Detect which cell encompasses the target text, then output its [X, Y] center coordinate. 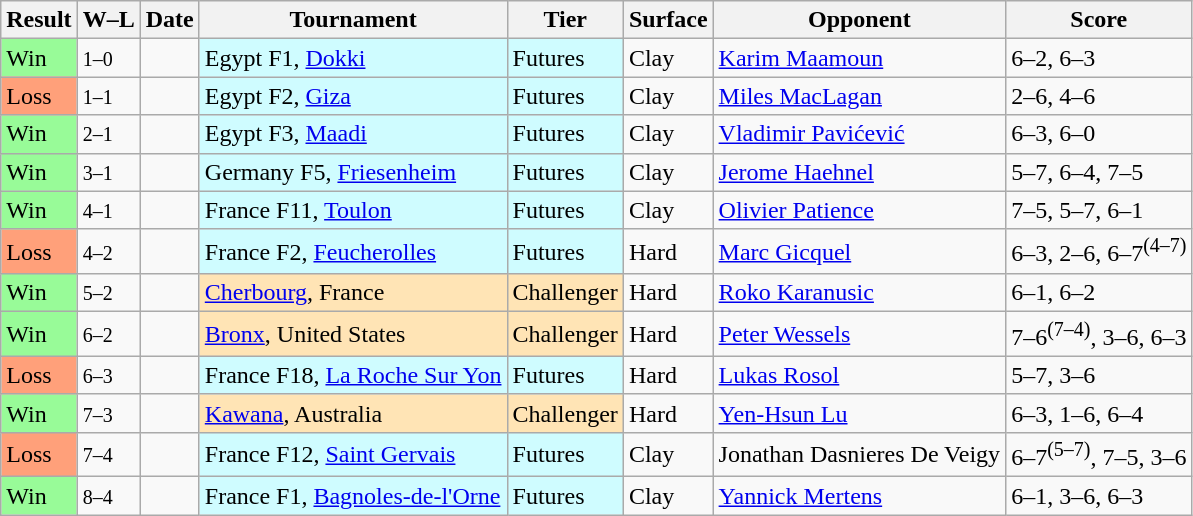
Egypt F2, Giza [353, 96]
6–1, 3–6, 6–3 [1099, 496]
France F1, Bagnoles-de-l'Orne [353, 496]
2–1 [108, 134]
Miles MacLagan [860, 96]
6–2 [108, 334]
Olivier Patience [860, 210]
5–7, 3–6 [1099, 375]
6–3, 2–6, 6–7(4–7) [1099, 252]
Egypt F3, Maadi [353, 134]
Roko Karanusic [860, 293]
Yen-Hsun Lu [860, 413]
7–4 [108, 454]
Cherbourg, France [353, 293]
6–3, 6–0 [1099, 134]
France F12, Saint Gervais [353, 454]
Tournament [353, 20]
Karim Maamoun [860, 58]
Opponent [860, 20]
Result [39, 20]
7–5, 5–7, 6–1 [1099, 210]
4–2 [108, 252]
Surface [668, 20]
W–L [108, 20]
Germany F5, Friesenheim [353, 172]
7–6(7–4), 3–6, 6–3 [1099, 334]
1–1 [108, 96]
Egypt F1, Dokki [353, 58]
1–0 [108, 58]
Kawana, Australia [353, 413]
6–2, 6–3 [1099, 58]
Jonathan Dasnieres De Veigy [860, 454]
Yannick Mertens [860, 496]
8–4 [108, 496]
Bronx, United States [353, 334]
Date [170, 20]
Marc Gicquel [860, 252]
2–6, 4–6 [1099, 96]
5–7, 6–4, 7–5 [1099, 172]
Lukas Rosol [860, 375]
Jerome Haehnel [860, 172]
3–1 [108, 172]
Score [1099, 20]
5–2 [108, 293]
4–1 [108, 210]
France F2, Feucherolles [353, 252]
6–7(5–7), 7–5, 3–6 [1099, 454]
Peter Wessels [860, 334]
6–3 [108, 375]
6–3, 1–6, 6–4 [1099, 413]
6–1, 6–2 [1099, 293]
Tier [565, 20]
France F18, La Roche Sur Yon [353, 375]
Vladimir Pavićević [860, 134]
7–3 [108, 413]
France F11, Toulon [353, 210]
